Return (x, y) of the center of cell containing provided text 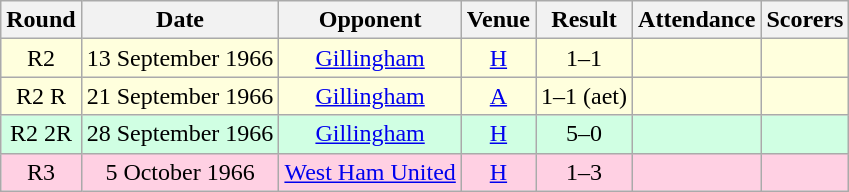
Round (41, 20)
R2 2R (41, 134)
Attendance (697, 20)
R2 R (41, 96)
1–1 (584, 58)
13 September 1966 (180, 58)
A (498, 96)
R2 (41, 58)
West Ham United (370, 172)
Result (584, 20)
1–1 (aet) (584, 96)
Date (180, 20)
R3 (41, 172)
1–3 (584, 172)
28 September 1966 (180, 134)
Opponent (370, 20)
21 September 1966 (180, 96)
Scorers (805, 20)
5 October 1966 (180, 172)
5–0 (584, 134)
Venue (498, 20)
